Extract the [X, Y] coordinate from the center of the cell holding the provided text.  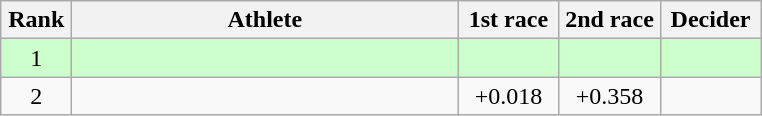
+0.358 [610, 96]
Athlete [265, 20]
1st race [508, 20]
+0.018 [508, 96]
2nd race [610, 20]
Decider [710, 20]
2 [36, 96]
1 [36, 58]
Rank [36, 20]
